Determine the (X, Y) coordinate at the center of the cell enclosing the given text.  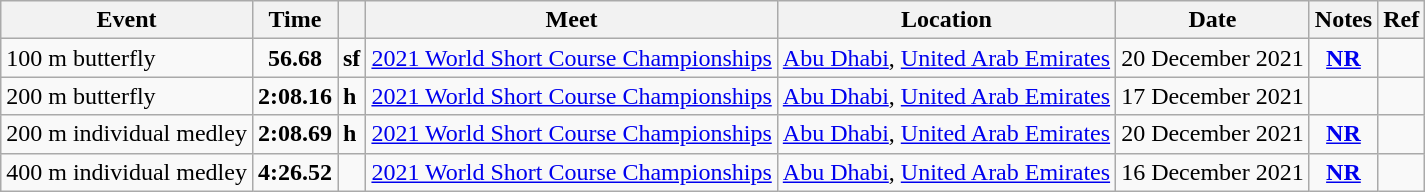
56.68 (294, 58)
Ref (1402, 20)
Location (946, 20)
sf (352, 58)
17 December 2021 (1213, 96)
400 m individual medley (127, 172)
2:08.16 (294, 96)
100 m butterfly (127, 58)
2:08.69 (294, 134)
4:26.52 (294, 172)
200 m individual medley (127, 134)
Time (294, 20)
Notes (1343, 20)
200 m butterfly (127, 96)
Date (1213, 20)
16 December 2021 (1213, 172)
Event (127, 20)
Meet (572, 20)
